Search for the cell housing the specified text and yield its (x, y) center coordinate. 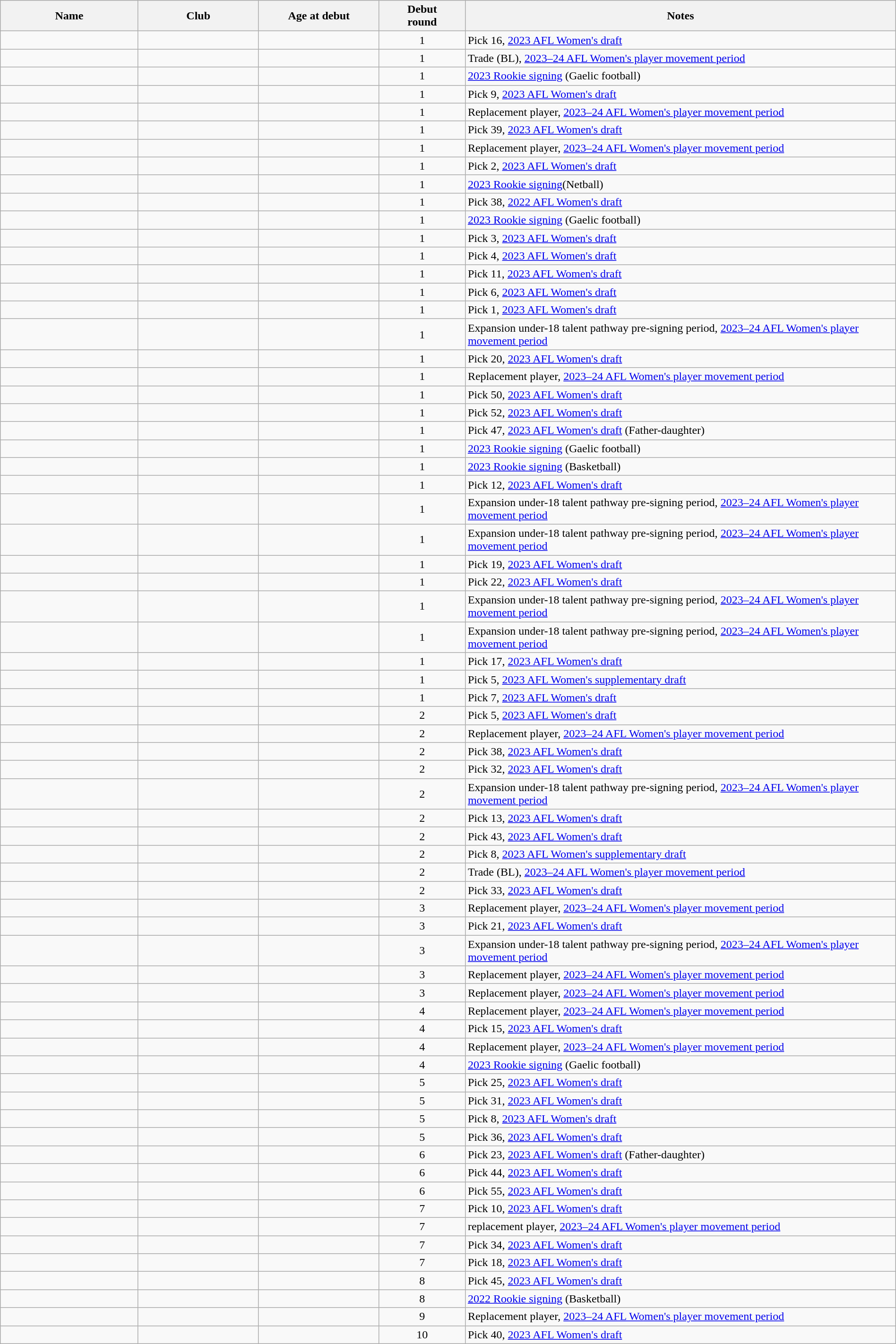
Pick 23, 2023 AFL Women's draft (Father-daughter) (681, 1154)
Pick 36, 2023 AFL Women's draft (681, 1137)
Pick 7, 2023 AFL Women's draft (681, 698)
Pick 11, 2023 AFL Women's draft (681, 274)
Pick 17, 2023 AFL Women's draft (681, 662)
Pick 3, 2023 AFL Women's draft (681, 238)
Pick 21, 2023 AFL Women's draft (681, 926)
Pick 22, 2023 AFL Women's draft (681, 582)
Pick 43, 2023 AFL Women's draft (681, 836)
10 (422, 1335)
replacement player, 2023–24 AFL Women's player movement period (681, 1227)
2023 Rookie signing(Netball) (681, 184)
Pick 5, 2023 AFL Women's supplementary draft (681, 680)
Pick 47, 2023 AFL Women's draft (Father-daughter) (681, 431)
Pick 31, 2023 AFL Women's draft (681, 1101)
2023 Rookie signing (Basketball) (681, 466)
Pick 1, 2023 AFL Women's draft (681, 310)
Pick 5, 2023 AFL Women's draft (681, 715)
Pick 50, 2023 AFL Women's draft (681, 395)
Pick 39, 2023 AFL Women's draft (681, 130)
Pick 4, 2023 AFL Women's draft (681, 256)
Pick 38, 2022 AFL Women's draft (681, 202)
Pick 10, 2023 AFL Women's draft (681, 1209)
Pick 19, 2023 AFL Women's draft (681, 564)
Pick 13, 2023 AFL Women's draft (681, 818)
Pick 34, 2023 AFL Women's draft (681, 1245)
Pick 15, 2023 AFL Women's draft (681, 1029)
Age at debut (319, 16)
Pick 20, 2023 AFL Women's draft (681, 359)
Pick 16, 2023 AFL Women's draft (681, 40)
Pick 44, 2023 AFL Women's draft (681, 1172)
Pick 12, 2023 AFL Women's draft (681, 484)
Pick 52, 2023 AFL Women's draft (681, 413)
Pick 33, 2023 AFL Women's draft (681, 890)
Pick 40, 2023 AFL Women's draft (681, 1335)
Pick 9, 2023 AFL Women's draft (681, 94)
Pick 8, 2023 AFL Women's draft (681, 1119)
Pick 2, 2023 AFL Women's draft (681, 166)
9 (422, 1317)
Club (198, 16)
Notes (681, 16)
Pick 32, 2023 AFL Women's draft (681, 769)
Pick 38, 2023 AFL Women's draft (681, 751)
Pick 18, 2023 AFL Women's draft (681, 1263)
Name (69, 16)
2022 Rookie signing (Basketball) (681, 1299)
Pick 6, 2023 AFL Women's draft (681, 292)
Debutround (422, 16)
Pick 45, 2023 AFL Women's draft (681, 1281)
Pick 55, 2023 AFL Women's draft (681, 1190)
Pick 25, 2023 AFL Women's draft (681, 1083)
Pick 8, 2023 AFL Women's supplementary draft (681, 854)
